Scan for the cell matching the given text and deliver its [x, y] coordinate at center. 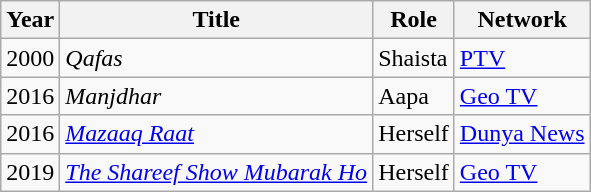
Year [30, 20]
Manjdhar [216, 96]
Dunya News [522, 134]
2000 [30, 58]
The Shareef Show Mubarak Ho [216, 172]
PTV [522, 58]
Role [414, 20]
Aapa [414, 96]
Shaista [414, 58]
2019 [30, 172]
Network [522, 20]
Mazaaq Raat [216, 134]
Title [216, 20]
Qafas [216, 58]
